From the cell containing the given text, extract its center point as [X, Y] coordinate. 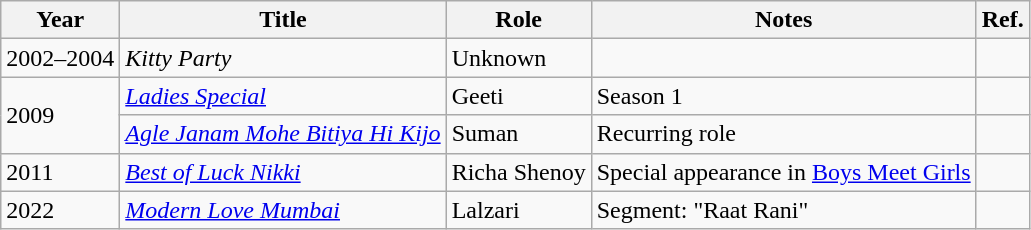
Notes [784, 20]
Modern Love Mumbai [283, 210]
2011 [60, 172]
Year [60, 20]
Season 1 [784, 96]
2002–2004 [60, 58]
2009 [60, 115]
Special appearance in Boys Meet Girls [784, 172]
Ladies Special [283, 96]
Richa Shenoy [518, 172]
Best of Luck Nikki [283, 172]
Segment: "Raat Rani" [784, 210]
Kitty Party [283, 58]
Suman [518, 134]
Ref. [1002, 20]
Role [518, 20]
2022 [60, 210]
Geeti [518, 96]
Lalzari [518, 210]
Title [283, 20]
Unknown [518, 58]
Recurring role [784, 134]
Agle Janam Mohe Bitiya Hi Kijo [283, 134]
